For the text-containing cell, return its midpoint in (X, Y) coordinate format. 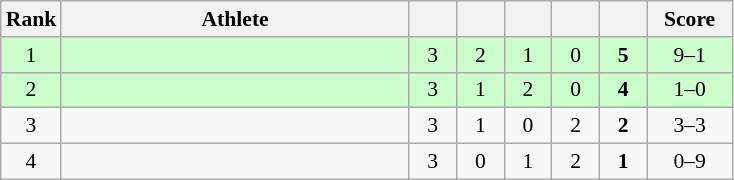
1–0 (690, 90)
Rank (32, 19)
Score (690, 19)
5 (623, 55)
0–9 (690, 162)
Athlete (235, 19)
3–3 (690, 126)
9–1 (690, 55)
